Identify which cell holds the provided text, then report its [x, y] central coordinate. 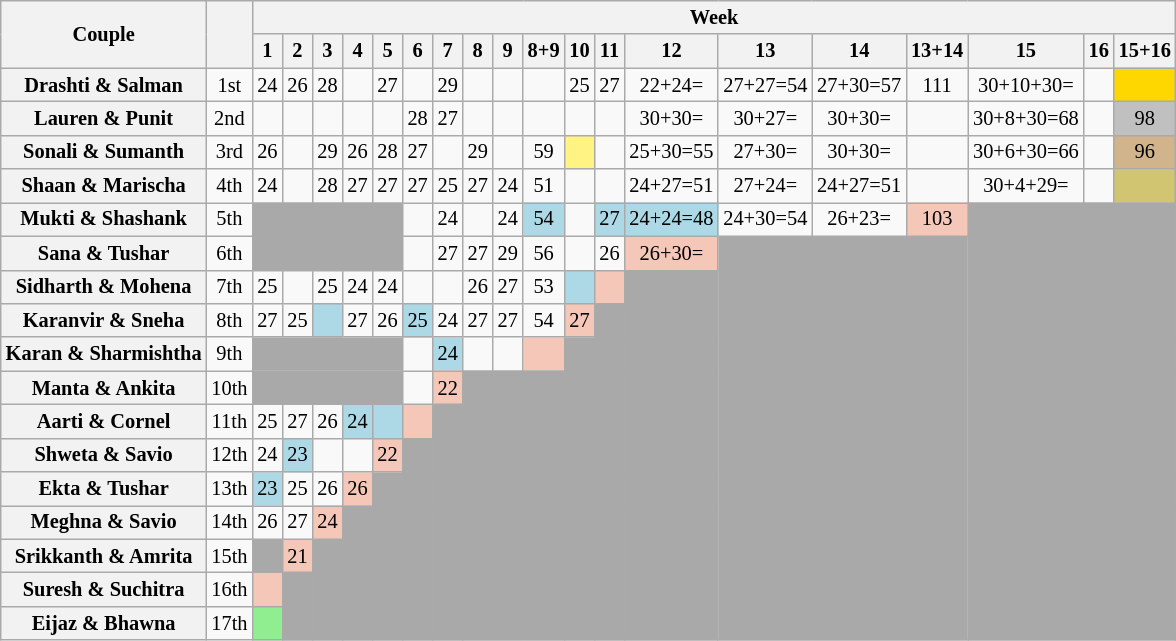
Karan & Sharmishtha [104, 354]
103 [937, 219]
9th [229, 354]
13th [229, 489]
11 [609, 51]
7 [448, 51]
56 [544, 253]
96 [1145, 152]
15th [229, 556]
Srikkanth & Amrita [104, 556]
2nd [229, 118]
12 [672, 51]
30+6+30=66 [1026, 152]
24+30=54 [765, 219]
8th [229, 320]
3 [327, 51]
27+27=54 [765, 85]
16th [229, 589]
Shweta & Savio [104, 455]
12th [229, 455]
13+14 [937, 51]
51 [544, 186]
15 [1026, 51]
15+16 [1145, 51]
9 [508, 51]
24+24=48 [672, 219]
27+30=57 [859, 85]
30+4+29= [1026, 186]
30+10+30= [1026, 85]
26+30= [672, 253]
Shaan & Marischa [104, 186]
Sana & Tushar [104, 253]
111 [937, 85]
16 [1099, 51]
7th [229, 287]
27+30= [765, 152]
4 [357, 51]
1 [267, 51]
13 [765, 51]
53 [544, 287]
Meghna & Savio [104, 522]
Couple [104, 34]
98 [1145, 118]
10th [229, 388]
4th [229, 186]
Manta & Ankita [104, 388]
6 [418, 51]
22+24= [672, 85]
Karanvir & Sneha [104, 320]
Suresh & Suchitra [104, 589]
2 [297, 51]
Ekta & Tushar [104, 489]
Sidharth & Mohena [104, 287]
17th [229, 623]
8+9 [544, 51]
14th [229, 522]
21 [297, 556]
3rd [229, 152]
Lauren & Punit [104, 118]
Week [714, 17]
25+30=55 [672, 152]
Drashti & Salman [104, 85]
8 [478, 51]
26+23= [859, 219]
5 [388, 51]
30+8+30=68 [1026, 118]
5th [229, 219]
14 [859, 51]
10 [579, 51]
30+27= [765, 118]
59 [544, 152]
11th [229, 421]
27+24= [765, 186]
1st [229, 85]
Mukti & Shashank [104, 219]
Eijaz & Bhawna [104, 623]
Sonali & Sumanth [104, 152]
Aarti & Cornel [104, 421]
6th [229, 253]
